For the text-containing cell, return its midpoint in [x, y] coordinate format. 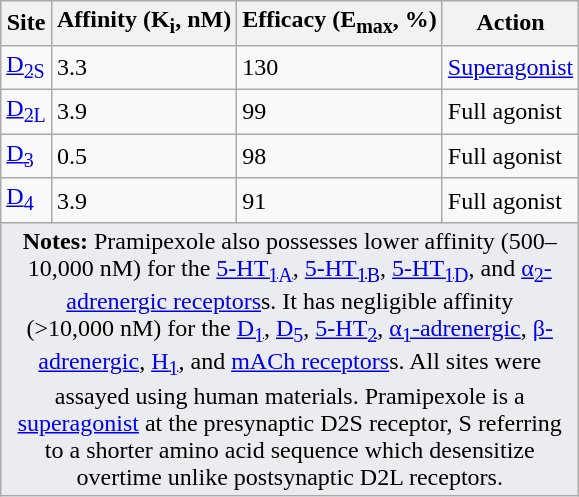
D2L [26, 111]
98 [340, 156]
D2S [26, 67]
D4 [26, 200]
Affinity (Ki, nM) [144, 23]
91 [340, 200]
130 [340, 67]
Efficacy (Emax, %) [340, 23]
D3 [26, 156]
Superagonist [510, 67]
0.5 [144, 156]
Site [26, 23]
Action [510, 23]
3.3 [144, 67]
99 [340, 111]
